Capture the cell that displays the provided text and extract its [X, Y] central coordinate. 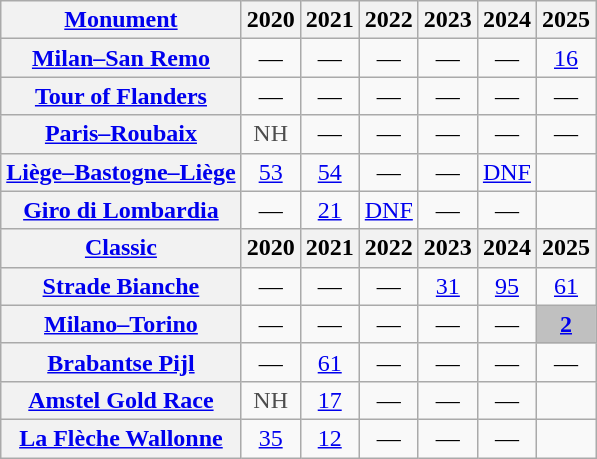
12 [330, 438]
La Flèche Wallonne [121, 438]
Giro di Lombardia [121, 210]
Amstel Gold Race [121, 400]
Paris–Roubaix [121, 134]
16 [566, 58]
Liège–Bastogne–Liège [121, 172]
Tour of Flanders [121, 96]
95 [506, 286]
Monument [121, 20]
2 [566, 324]
Milan–San Remo [121, 58]
Milano–Torino [121, 324]
Brabantse Pijl [121, 362]
Classic [121, 248]
54 [330, 172]
Strade Bianche [121, 286]
35 [270, 438]
53 [270, 172]
31 [448, 286]
21 [330, 210]
17 [330, 400]
